Provide the (x, y) coordinate of the cell's center where the given text is located.  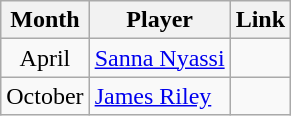
Link (260, 20)
Month (45, 20)
Player (160, 20)
Sanna Nyassi (160, 58)
April (45, 58)
October (45, 96)
James Riley (160, 96)
